Capture the cell that displays the provided text and extract its (X, Y) central coordinate. 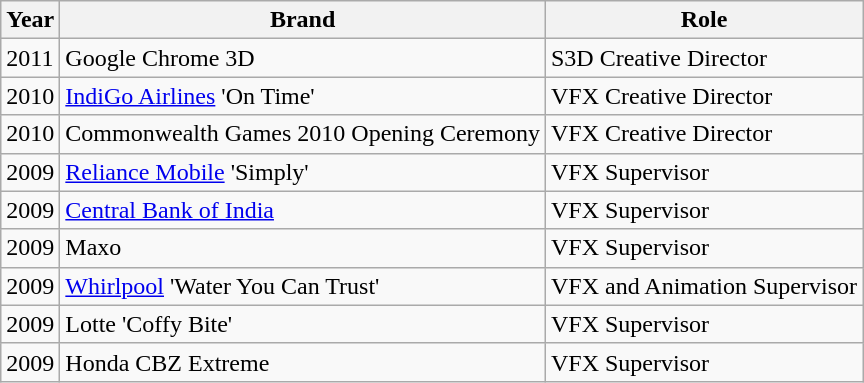
Commonwealth Games 2010 Opening Ceremony (303, 134)
Role (704, 20)
Lotte 'Coffy Bite' (303, 324)
Whirlpool 'Water You Can Trust' (303, 286)
Brand (303, 20)
Google Chrome 3D (303, 58)
2011 (30, 58)
S3D Creative Director (704, 58)
Honda CBZ Extreme (303, 362)
Central Bank of India (303, 210)
Maxo (303, 248)
VFX and Animation Supervisor (704, 286)
Year (30, 20)
IndiGo Airlines 'On Time' (303, 96)
Reliance Mobile 'Simply' (303, 172)
